Return (X, Y) of the center of cell containing provided text 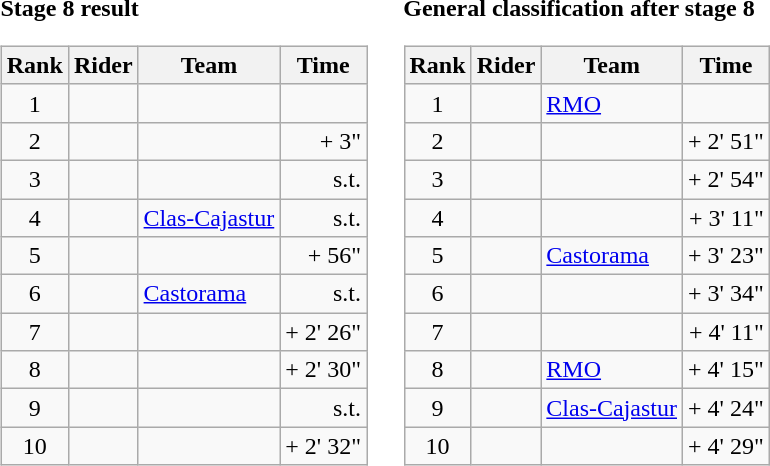
+ 3' 11" (726, 217)
+ 4' 24" (726, 408)
+ 2' 54" (726, 179)
+ 3' 23" (726, 256)
+ 2' 51" (726, 141)
+ 2' 32" (324, 446)
+ 3" (324, 141)
+ 2' 30" (324, 370)
+ 2' 26" (324, 332)
+ 4' 29" (726, 446)
+ 3' 34" (726, 294)
+ 56" (324, 256)
+ 4' 11" (726, 332)
+ 4' 15" (726, 370)
